Identify which cell holds the provided text, then report its (X, Y) central coordinate. 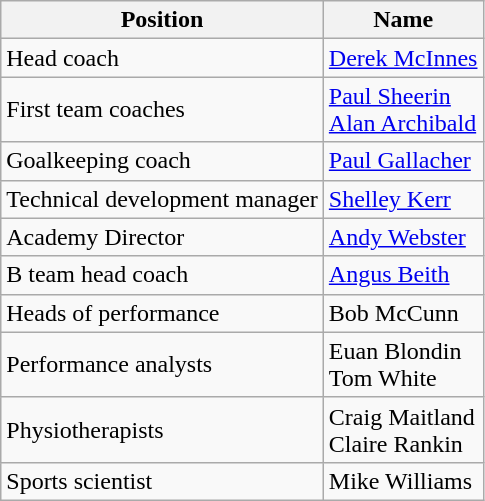
Paul SheerinAlan Archibald (403, 110)
Craig MaitlandClaire Rankin (403, 430)
Technical development manager (162, 199)
Goalkeeping coach (162, 161)
Physiotherapists (162, 430)
Derek McInnes (403, 58)
First team coaches (162, 110)
Academy Director (162, 237)
Heads of performance (162, 313)
Position (162, 20)
Euan BlondinTom White (403, 364)
Mike Williams (403, 481)
Andy Webster (403, 237)
Bob McCunn (403, 313)
Shelley Kerr (403, 199)
Sports scientist (162, 481)
B team head coach (162, 275)
Name (403, 20)
Head coach (162, 58)
Angus Beith (403, 275)
Performance analysts (162, 364)
Paul Gallacher (403, 161)
